Find where the given text appears and provide that cell's center as [X, Y] coordinate. 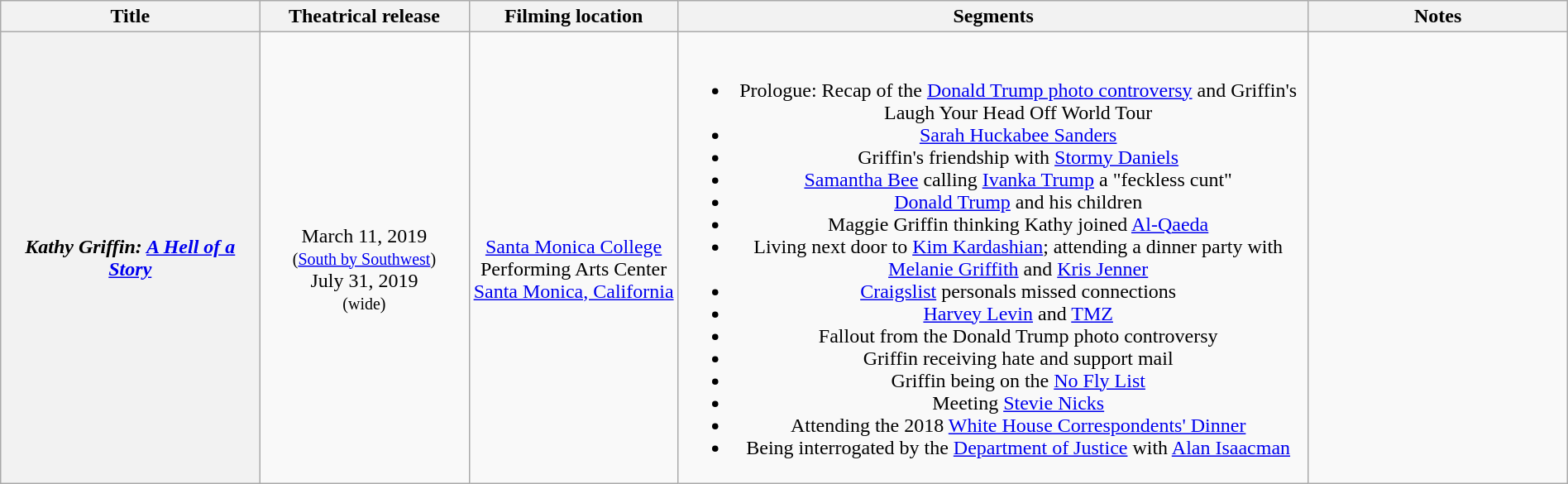
Theatrical release [364, 17]
Filming location [574, 17]
Notes [1437, 17]
Segments [993, 17]
Santa Monica College Performing Arts CenterSanta Monica, California [574, 258]
Title [131, 17]
Kathy Griffin: A Hell of a Story [131, 258]
March 11, 2019(South by Southwest)July 31, 2019(wide) [364, 258]
